Search for the cell housing the specified text and yield its [x, y] center coordinate. 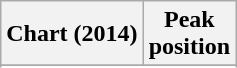
Chart (2014) [72, 34]
Peakposition [189, 34]
